Pinpoint the cell where the given text exists, returning its [X, Y] midpoint coordinate. 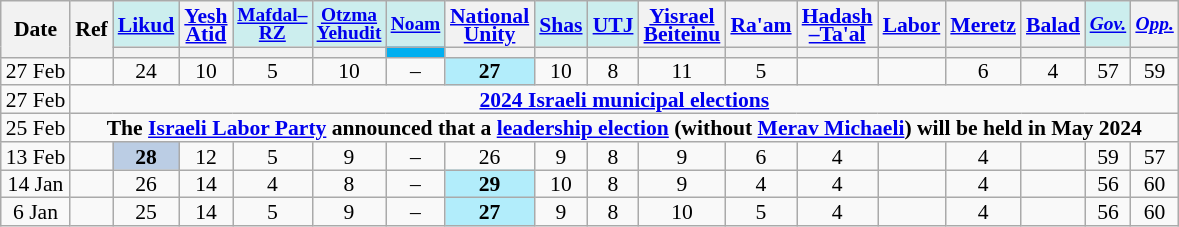
Labor [912, 24]
Hadash–Ta'al [838, 24]
25 Feb [36, 128]
Ref [91, 29]
2024 Israeli municipal elections [624, 100]
Date [36, 29]
Gov. [1108, 24]
Noam [416, 24]
11 [682, 71]
12 [206, 156]
Balad [1053, 24]
UTJ [614, 24]
14 Jan [36, 184]
NationalUnity [490, 24]
25 [146, 212]
OtzmaYehudit [349, 24]
YisraelBeiteinu [682, 24]
Shas [560, 24]
Likud [146, 24]
Meretz [983, 24]
28 [146, 156]
Mafdal–RZ [272, 24]
6 Jan [36, 212]
Opp. [1155, 24]
The Israeli Labor Party announced that a leadership election (without Merav Michaeli) will be held in May 2024 [624, 128]
24 [146, 71]
29 [490, 184]
13 Feb [36, 156]
Ra'am [760, 24]
YeshAtid [206, 24]
